Locate the cell with the specified text and output its [x, y] center coordinate. 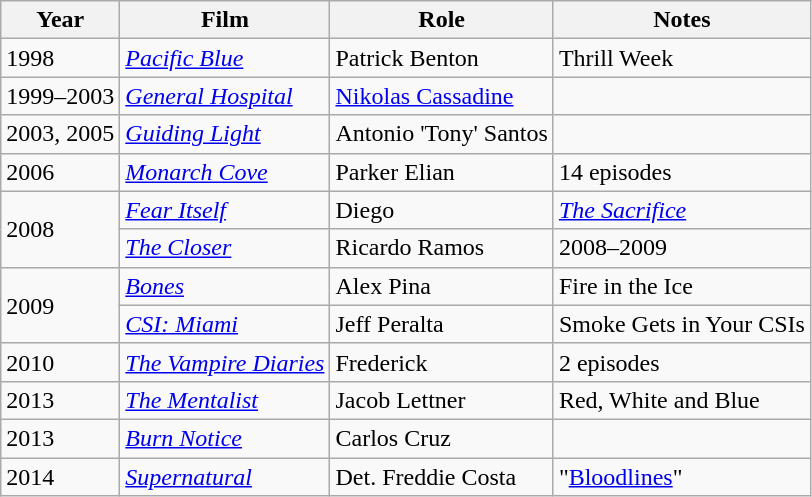
14 episodes [682, 172]
Bones [225, 286]
1999–2003 [60, 96]
2008–2009 [682, 248]
Frederick [442, 362]
Diego [442, 210]
2009 [60, 305]
Antonio 'Tony' Santos [442, 134]
Thrill Week [682, 58]
Red, White and Blue [682, 400]
Alex Pina [442, 286]
Notes [682, 20]
The Closer [225, 248]
Parker Elian [442, 172]
Pacific Blue [225, 58]
Patrick Benton [442, 58]
2003, 2005 [60, 134]
Burn Notice [225, 438]
2008 [60, 229]
1998 [60, 58]
Smoke Gets in Your CSIs [682, 324]
Monarch Cove [225, 172]
The Mentalist [225, 400]
Det. Freddie Costa [442, 477]
Nikolas Cassadine [442, 96]
Fire in the Ice [682, 286]
Film [225, 20]
"Bloodlines" [682, 477]
Supernatural [225, 477]
Jacob Lettner [442, 400]
Jeff Peralta [442, 324]
Guiding Light [225, 134]
Year [60, 20]
The Sacrifice [682, 210]
2006 [60, 172]
Fear Itself [225, 210]
Role [442, 20]
The Vampire Diaries [225, 362]
2014 [60, 477]
2010 [60, 362]
Ricardo Ramos [442, 248]
2 episodes [682, 362]
General Hospital [225, 96]
Carlos Cruz [442, 438]
CSI: Miami [225, 324]
